Identify which cell holds the provided text, then report its [X, Y] central coordinate. 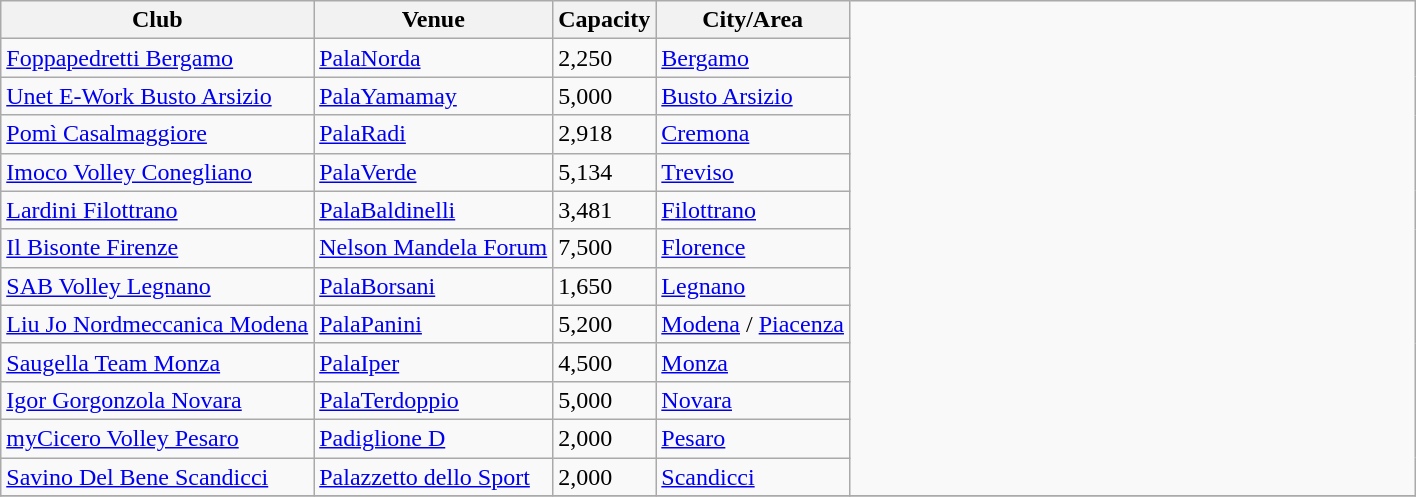
Florence [753, 248]
1,650 [604, 286]
Foppapedretti Bergamo [158, 58]
PalaBorsani [434, 286]
3,481 [604, 210]
Lardini Filottrano [158, 210]
2,250 [604, 58]
Novara [753, 400]
PalaIper [434, 362]
Savino Del Bene Scandicci [158, 477]
City/Area [753, 20]
5,134 [604, 172]
7,500 [604, 248]
PalaVerde [434, 172]
Igor Gorgonzola Novara [158, 400]
Liu Jo Nordmeccanica Modena [158, 324]
Nelson Mandela Forum [434, 248]
Il Bisonte Firenze [158, 248]
Filottrano [753, 210]
Modena / Piacenza [753, 324]
PalaYamamay [434, 96]
Saugella Team Monza [158, 362]
5,200 [604, 324]
PalaRadi [434, 134]
Bergamo [753, 58]
Monza [753, 362]
Pomì Casalmaggiore [158, 134]
Imoco Volley Conegliano [158, 172]
Legnano [753, 286]
Treviso [753, 172]
Club [158, 20]
Busto Arsizio [753, 96]
2,918 [604, 134]
Unet E-Work Busto Arsizio [158, 96]
Capacity [604, 20]
myCicero Volley Pesaro [158, 438]
PalaPanini [434, 324]
4,500 [604, 362]
PalaNorda [434, 58]
SAB Volley Legnano [158, 286]
Pesaro [753, 438]
Cremona [753, 134]
Venue [434, 20]
Scandicci [753, 477]
PalaTerdoppio [434, 400]
Padiglione D [434, 438]
PalaBaldinelli [434, 210]
Palazzetto dello Sport [434, 477]
